Provide the [X, Y] coordinate of the cell's center where the given text is located.  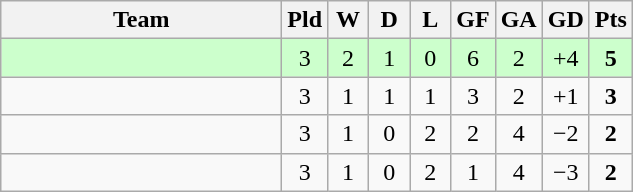
+1 [566, 96]
L [430, 20]
GA [518, 20]
−3 [566, 172]
D [390, 20]
Pts [610, 20]
+4 [566, 58]
Team [142, 20]
6 [473, 58]
GF [473, 20]
GD [566, 20]
Pld [305, 20]
W [348, 20]
−2 [566, 134]
5 [610, 58]
